Detect which cell encompasses the target text, then output its [X, Y] center coordinate. 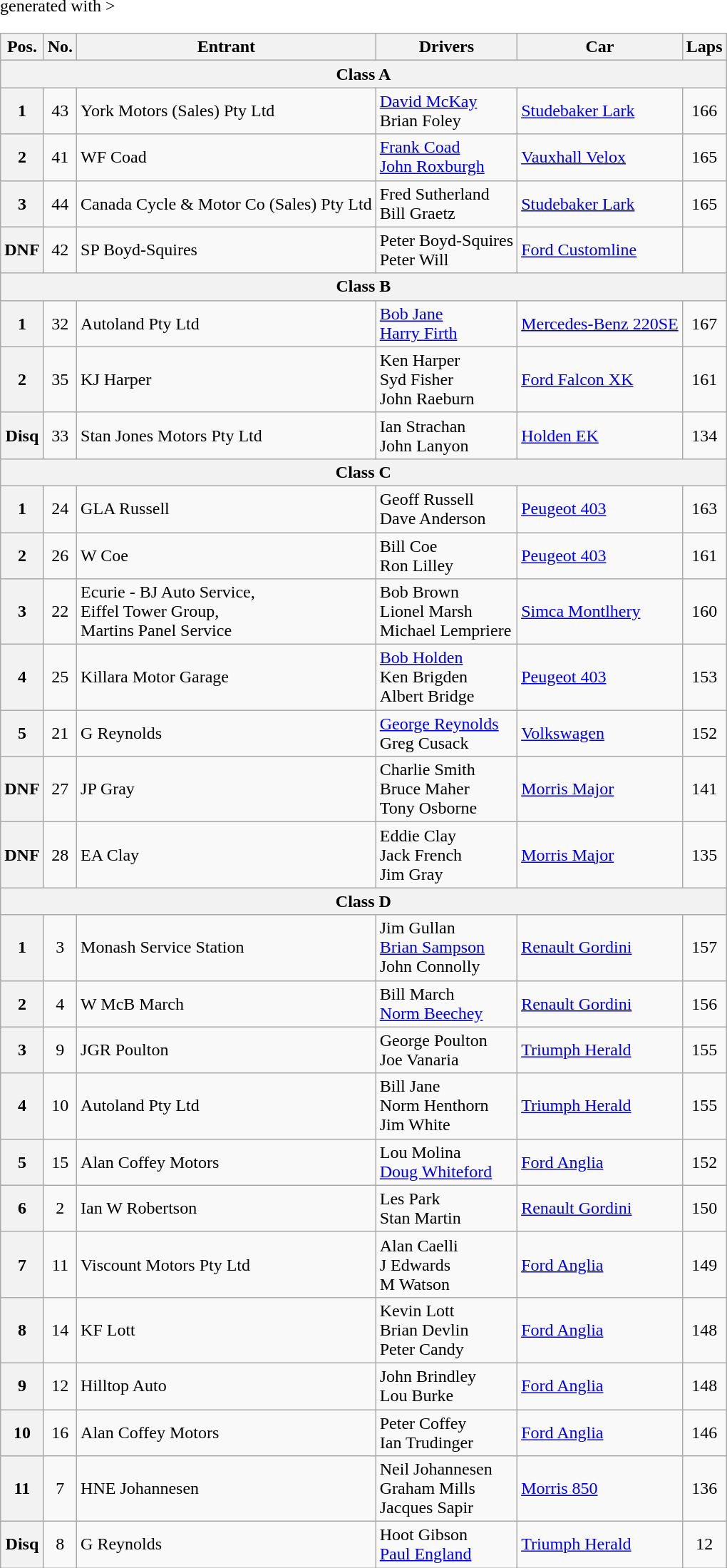
27 [60, 789]
Vauxhall Velox [600, 157]
Morris 850 [600, 1489]
150 [704, 1208]
42 [60, 250]
Bob BrownLionel MarshMichael Lempriere [446, 612]
Bob JaneHarry Firth [446, 324]
Ford Customline [600, 250]
Class D [363, 901]
Ian W Robertson [227, 1208]
Les ParkStan Martin [446, 1208]
No. [60, 47]
George ReynoldsGreg Cusack [446, 733]
22 [60, 612]
Hoot GibsonPaul England [446, 1544]
166 [704, 111]
Canada Cycle & Motor Co (Sales) Pty Ltd [227, 204]
Drivers [446, 47]
Class C [363, 472]
Charlie SmithBruce MaherTony Osborne [446, 789]
Class B [363, 287]
14 [60, 1330]
JGR Poulton [227, 1050]
W McB March [227, 1004]
Holden EK [600, 435]
KF Lott [227, 1330]
6 [22, 1208]
26 [60, 555]
EA Clay [227, 855]
Eddie ClayJack FrenchJim Gray [446, 855]
York Motors (Sales) Pty Ltd [227, 111]
Geoff RussellDave Anderson [446, 509]
25 [60, 677]
Bill CoeRon Lilley [446, 555]
Mercedes-Benz 220SE [600, 324]
Frank CoadJohn Roxburgh [446, 157]
Monash Service Station [227, 948]
Jim GullanBrian SampsonJohn Connolly [446, 948]
Killara Motor Garage [227, 677]
SP Boyd-Squires [227, 250]
Peter Boyd-SquiresPeter Will [446, 250]
28 [60, 855]
Bob HoldenKen BrigdenAlbert Bridge [446, 677]
32 [60, 324]
Lou MolinaDoug Whiteford [446, 1162]
Volkswagen [600, 733]
Laps [704, 47]
156 [704, 1004]
35 [60, 379]
George PoultonJoe Vanaria [446, 1050]
David McKayBrian Foley [446, 111]
Viscount Motors Pty Ltd [227, 1264]
135 [704, 855]
GLA Russell [227, 509]
Simca Montlhery [600, 612]
163 [704, 509]
33 [60, 435]
Ken HarperSyd FisherJohn Raeburn [446, 379]
W Coe [227, 555]
149 [704, 1264]
Bill JaneNorm HenthornJim White [446, 1106]
153 [704, 677]
Neil JohannesenGraham MillsJacques Sapir [446, 1489]
167 [704, 324]
Hilltop Auto [227, 1386]
JP Gray [227, 789]
146 [704, 1432]
Peter CoffeyIan Trudinger [446, 1432]
15 [60, 1162]
Car [600, 47]
44 [60, 204]
Alan CaelliJ EdwardsM Watson [446, 1264]
HNE Johannesen [227, 1489]
WF Coad [227, 157]
141 [704, 789]
157 [704, 948]
43 [60, 111]
Class A [363, 74]
John BrindleyLou Burke [446, 1386]
Fred SutherlandBill Graetz [446, 204]
Ecurie - BJ Auto Service, Eiffel Tower Group, Martins Panel Service [227, 612]
KJ Harper [227, 379]
Stan Jones Motors Pty Ltd [227, 435]
Ford Falcon XK [600, 379]
Pos. [22, 47]
Ian StrachanJohn Lanyon [446, 435]
136 [704, 1489]
16 [60, 1432]
Bill MarchNorm Beechey [446, 1004]
41 [60, 157]
160 [704, 612]
Entrant [227, 47]
24 [60, 509]
134 [704, 435]
21 [60, 733]
Kevin LottBrian DevlinPeter Candy [446, 1330]
